Return the [x, y] coordinate for the center point of the cell that contains the specified text.  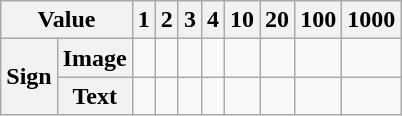
3 [190, 20]
2 [166, 20]
100 [318, 20]
Image [94, 58]
10 [242, 20]
20 [278, 20]
1 [144, 20]
Value [66, 20]
1000 [372, 20]
Sign [29, 77]
4 [212, 20]
Text [94, 96]
